Search for the cell housing the specified text and yield its [x, y] center coordinate. 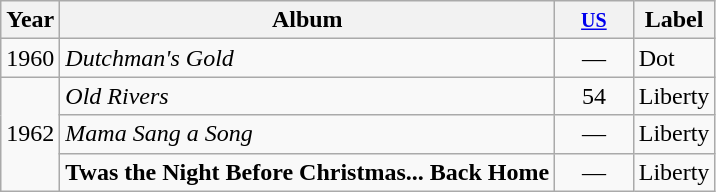
Twas the Night Before Christmas... Back Home [308, 172]
Old Rivers [308, 96]
Year [30, 20]
US [594, 20]
1960 [30, 58]
Album [308, 20]
Dot [674, 58]
54 [594, 96]
1962 [30, 134]
Dutchman's Gold [308, 58]
Mama Sang a Song [308, 134]
Label [674, 20]
